Provide the (x, y) coordinate of the cell's center where the given text is located.  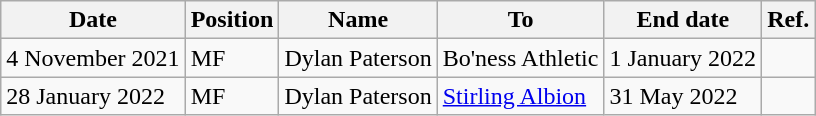
Stirling Albion (520, 96)
Bo'ness Athletic (520, 58)
Name (358, 20)
To (520, 20)
1 January 2022 (683, 58)
Date (93, 20)
28 January 2022 (93, 96)
4 November 2021 (93, 58)
End date (683, 20)
31 May 2022 (683, 96)
Ref. (788, 20)
Position (232, 20)
